Pinpoint the cell where the given text exists, returning its [X, Y] midpoint coordinate. 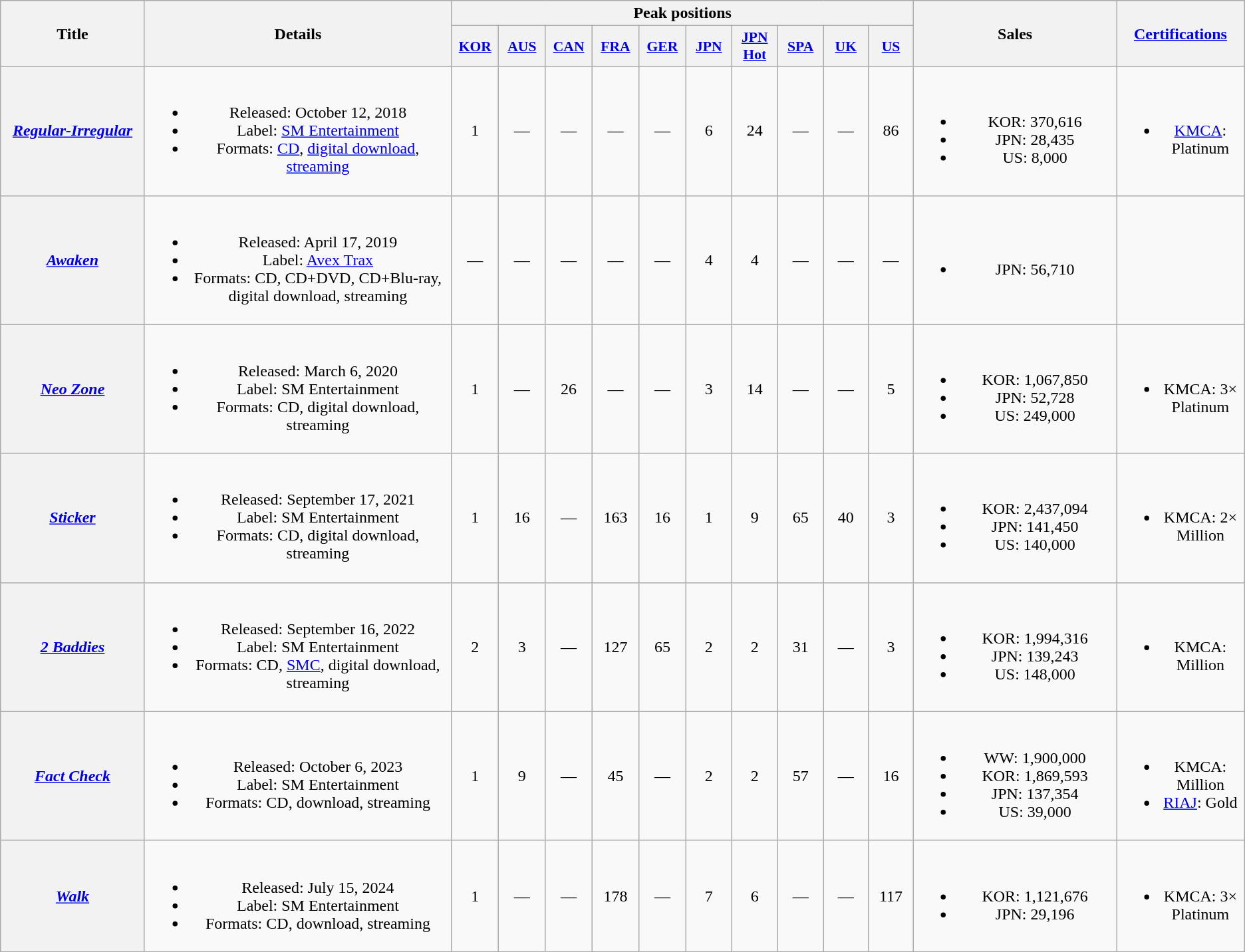
24 [754, 131]
Peak positions [682, 13]
Released: September 16, 2022Label: SM EntertainmentFormats: CD, SMC, digital download, streaming [298, 647]
JPN [709, 47]
JPNHot [754, 47]
Awaken [72, 260]
KOR: 1,121,676JPN: 29,196 [1015, 896]
Details [298, 33]
127 [615, 647]
45 [615, 776]
US [891, 47]
GER [662, 47]
Released: March 6, 2020Label: SM EntertainmentFormats: CD, digital download, streaming [298, 389]
40 [846, 518]
WW: 1,900,000KOR: 1,869,593JPN: 137,354US: 39,000 [1015, 776]
31 [801, 647]
KMCA: Million [1181, 647]
AUS [522, 47]
CAN [569, 47]
Released: July 15, 2024Label: SM EntertainmentFormats: CD, download, streaming [298, 896]
163 [615, 518]
Title [72, 33]
Released: April 17, 2019 Label: Avex TraxFormats: CD, CD+DVD, CD+Blu-ray, digital download, streaming [298, 260]
Certifications [1181, 33]
7 [709, 896]
86 [891, 131]
UK [846, 47]
KOR: 2,437,094JPN: 141,450US: 140,000 [1015, 518]
KOR: 1,067,850JPN: 52,728US: 249,000 [1015, 389]
KOR [475, 47]
SPA [801, 47]
57 [801, 776]
Neo Zone [72, 389]
KMCA: 2× Million [1181, 518]
Released: October 6, 2023 Label: SM EntertainmentFormats: CD, download, streaming [298, 776]
5 [891, 389]
KMCA: MillionRIAJ: Gold [1181, 776]
2 Baddies [72, 647]
KMCA: Platinum [1181, 131]
Released: September 17, 2021Label: SM EntertainmentFormats: CD, digital download, streaming [298, 518]
Walk [72, 896]
Regular-Irregular [72, 131]
Released: October 12, 2018Label: SM EntertainmentFormats: CD, digital download, streaming [298, 131]
178 [615, 896]
117 [891, 896]
FRA [615, 47]
JPN: 56,710 [1015, 260]
Fact Check [72, 776]
Sales [1015, 33]
KOR: 370,616JPN: 28,435US: 8,000 [1015, 131]
26 [569, 389]
Sticker [72, 518]
14 [754, 389]
KOR: 1,994,316JPN: 139,243US: 148,000 [1015, 647]
